Capture the cell that displays the provided text and extract its (X, Y) central coordinate. 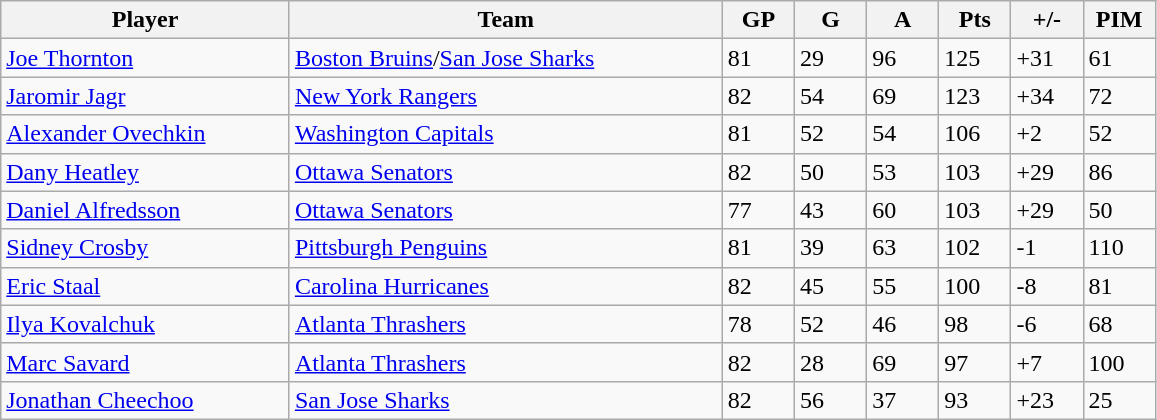
Alexander Ovechkin (146, 134)
72 (1119, 96)
Dany Heatley (146, 172)
PIM (1119, 20)
Ilya Kovalchuk (146, 324)
86 (1119, 172)
San Jose Sharks (506, 400)
Daniel Alfredsson (146, 210)
Boston Bruins/San Jose Sharks (506, 58)
+34 (1047, 96)
-8 (1047, 286)
-6 (1047, 324)
43 (830, 210)
106 (975, 134)
98 (975, 324)
Pittsburgh Penguins (506, 248)
61 (1119, 58)
Jonathan Cheechoo (146, 400)
37 (903, 400)
25 (1119, 400)
102 (975, 248)
+31 (1047, 58)
53 (903, 172)
+2 (1047, 134)
55 (903, 286)
96 (903, 58)
93 (975, 400)
29 (830, 58)
97 (975, 362)
39 (830, 248)
28 (830, 362)
+23 (1047, 400)
68 (1119, 324)
Eric Staal (146, 286)
Jaromir Jagr (146, 96)
45 (830, 286)
-1 (1047, 248)
A (903, 20)
60 (903, 210)
56 (830, 400)
63 (903, 248)
Joe Thornton (146, 58)
Player (146, 20)
+7 (1047, 362)
New York Rangers (506, 96)
Carolina Hurricanes (506, 286)
125 (975, 58)
Sidney Crosby (146, 248)
+/- (1047, 20)
78 (758, 324)
123 (975, 96)
G (830, 20)
Team (506, 20)
110 (1119, 248)
Pts (975, 20)
46 (903, 324)
77 (758, 210)
GP (758, 20)
Washington Capitals (506, 134)
Marc Savard (146, 362)
